Scan for the cell matching the given text and deliver its (x, y) coordinate at center. 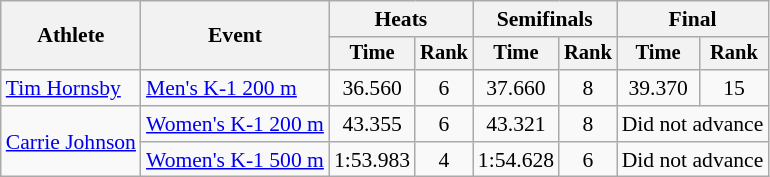
Heats (401, 19)
Did not advance (693, 124)
Semifinals (545, 19)
43.355 (372, 124)
Carrie Johnson (71, 142)
39.370 (658, 88)
Athlete (71, 36)
43.321 (516, 124)
Tim Hornsby (71, 88)
Men's K-1 200 m (235, 88)
15 (734, 88)
37.660 (516, 88)
Women's K-1 200 m (235, 124)
36.560 (372, 88)
Event (235, 36)
Final (693, 19)
